Detect which cell encompasses the target text, then output its (x, y) center coordinate. 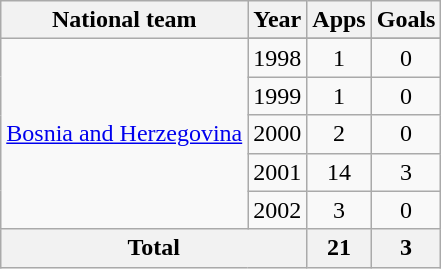
Bosnia and Herzegovina (124, 134)
National team (124, 20)
Year (278, 20)
2002 (278, 210)
14 (339, 172)
Apps (339, 20)
2 (339, 134)
21 (339, 248)
1998 (278, 58)
1999 (278, 96)
2001 (278, 172)
Goals (406, 20)
2000 (278, 134)
Total (154, 248)
